For the text-containing cell, return its midpoint in [X, Y] coordinate format. 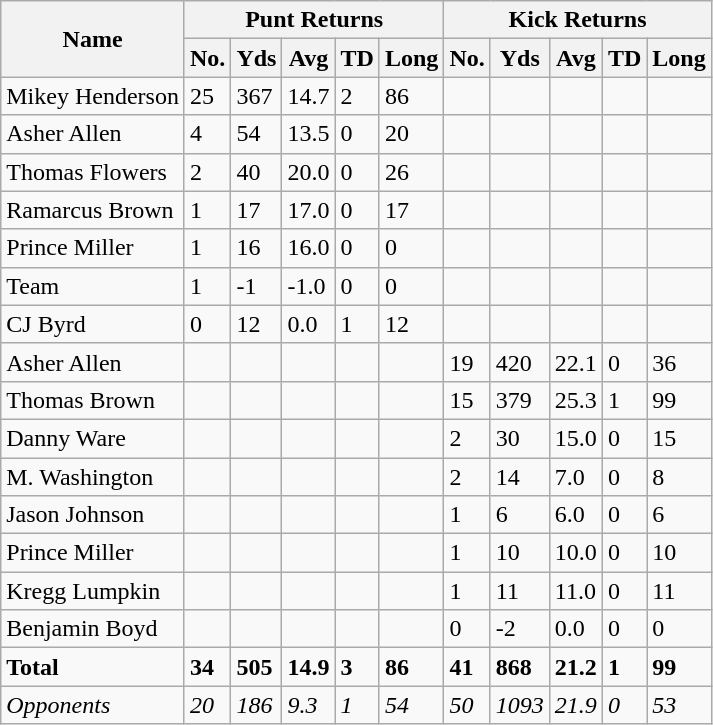
34 [207, 667]
Ramarcus Brown [93, 210]
Thomas Brown [93, 400]
868 [520, 667]
Jason Johnson [93, 515]
Team [93, 286]
41 [467, 667]
30 [520, 438]
1093 [520, 705]
Benjamin Boyd [93, 629]
7.0 [576, 477]
21.9 [576, 705]
CJ Byrd [93, 324]
379 [520, 400]
25 [207, 96]
15.0 [576, 438]
Thomas Flowers [93, 172]
Name [93, 39]
M. Washington [93, 477]
Punt Returns [314, 20]
3 [357, 667]
20.0 [308, 172]
505 [256, 667]
Total [93, 667]
-2 [520, 629]
8 [679, 477]
53 [679, 705]
186 [256, 705]
Kregg Lumpkin [93, 591]
26 [411, 172]
-1.0 [308, 286]
6.0 [576, 515]
11.0 [576, 591]
Mikey Henderson [93, 96]
25.3 [576, 400]
50 [467, 705]
-1 [256, 286]
Kick Returns [578, 20]
22.1 [576, 362]
4 [207, 134]
367 [256, 96]
40 [256, 172]
19 [467, 362]
14 [520, 477]
21.2 [576, 667]
14.9 [308, 667]
36 [679, 362]
420 [520, 362]
16.0 [308, 248]
Danny Ware [93, 438]
17.0 [308, 210]
10.0 [576, 553]
13.5 [308, 134]
9.3 [308, 705]
14.7 [308, 96]
16 [256, 248]
Opponents [93, 705]
